Find where the given text appears and provide that cell's center as [x, y] coordinate. 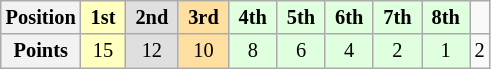
4th [253, 17]
8 [253, 51]
1 [446, 51]
12 [152, 51]
Position [41, 17]
Points [41, 51]
2nd [152, 17]
4 [349, 51]
8th [446, 17]
3rd [203, 17]
10 [203, 51]
15 [104, 51]
1st [104, 17]
6 [301, 51]
5th [301, 17]
7th [397, 17]
6th [349, 17]
